Identify which cell holds the provided text, then report its (x, y) central coordinate. 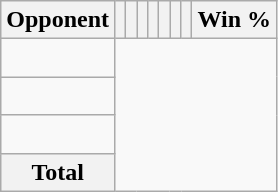
Win % (234, 20)
Total (58, 172)
Opponent (58, 20)
